For the text-containing cell, return its midpoint in (X, Y) coordinate format. 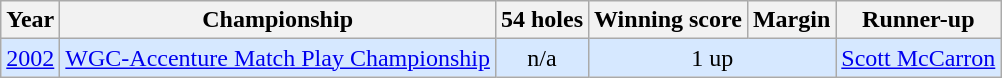
Scott McCarron (918, 58)
Runner-up (918, 20)
1 up (712, 58)
Year (30, 20)
Championship (278, 20)
n/a (542, 58)
WGC-Accenture Match Play Championship (278, 58)
Winning score (668, 20)
Margin (791, 20)
2002 (30, 58)
54 holes (542, 20)
